Locate the cell with the specified text and output its (X, Y) center coordinate. 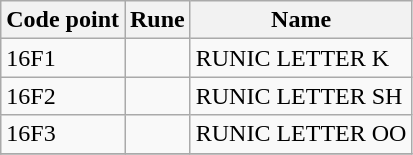
Rune (157, 20)
RUNIC LETTER SH (301, 96)
Code point (63, 20)
16F3 (63, 134)
16F1 (63, 58)
Name (301, 20)
RUNIC LETTER K (301, 58)
16F2 (63, 96)
RUNIC LETTER OO (301, 134)
